Extract the [X, Y] coordinate from the center of the cell holding the provided text.  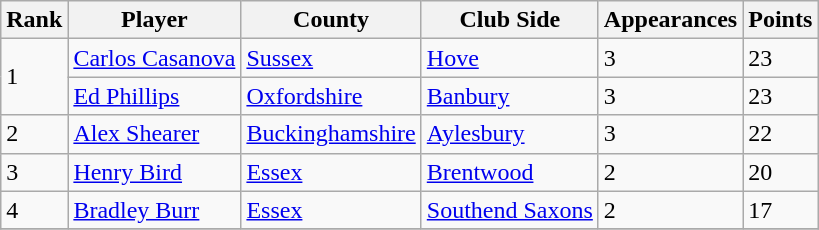
17 [780, 210]
Buckinghamshire [331, 134]
Bradley Burr [154, 210]
Banbury [510, 96]
Appearances [670, 20]
Ed Phillips [154, 96]
Player [154, 20]
22 [780, 134]
Club Side [510, 20]
20 [780, 172]
Hove [510, 58]
1 [34, 77]
Sussex [331, 58]
Carlos Casanova [154, 58]
County [331, 20]
Brentwood [510, 172]
4 [34, 210]
Aylesbury [510, 134]
Rank [34, 20]
Alex Shearer [154, 134]
Oxfordshire [331, 96]
Southend Saxons [510, 210]
Points [780, 20]
Henry Bird [154, 172]
